Find where the given text appears and provide that cell's center as (x, y) coordinate. 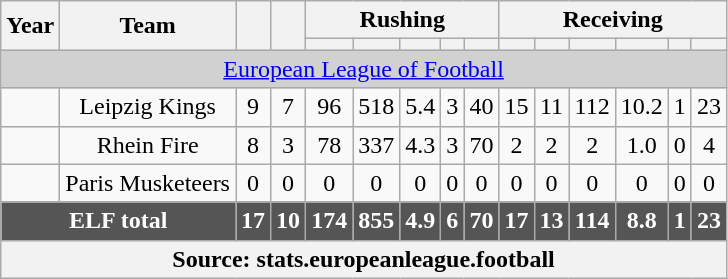
7 (288, 107)
8.8 (642, 221)
Source: stats.europeanleague.football (364, 259)
112 (592, 107)
15 (516, 107)
855 (376, 221)
Receiving (612, 20)
8 (254, 145)
European League of Football (364, 69)
Rhein Fire (148, 145)
96 (330, 107)
Team (148, 26)
40 (482, 107)
10.2 (642, 107)
ELF total (118, 221)
6 (452, 221)
Leipzig Kings (148, 107)
337 (376, 145)
9 (254, 107)
518 (376, 107)
4.3 (420, 145)
78 (330, 145)
174 (330, 221)
11 (552, 107)
114 (592, 221)
10 (288, 221)
5.4 (420, 107)
4.9 (420, 221)
Paris Musketeers (148, 183)
1.0 (642, 145)
4 (708, 145)
Rushing (402, 20)
13 (552, 221)
Year (30, 26)
